Determine the (X, Y) coordinate at the center of the cell enclosing the given text.  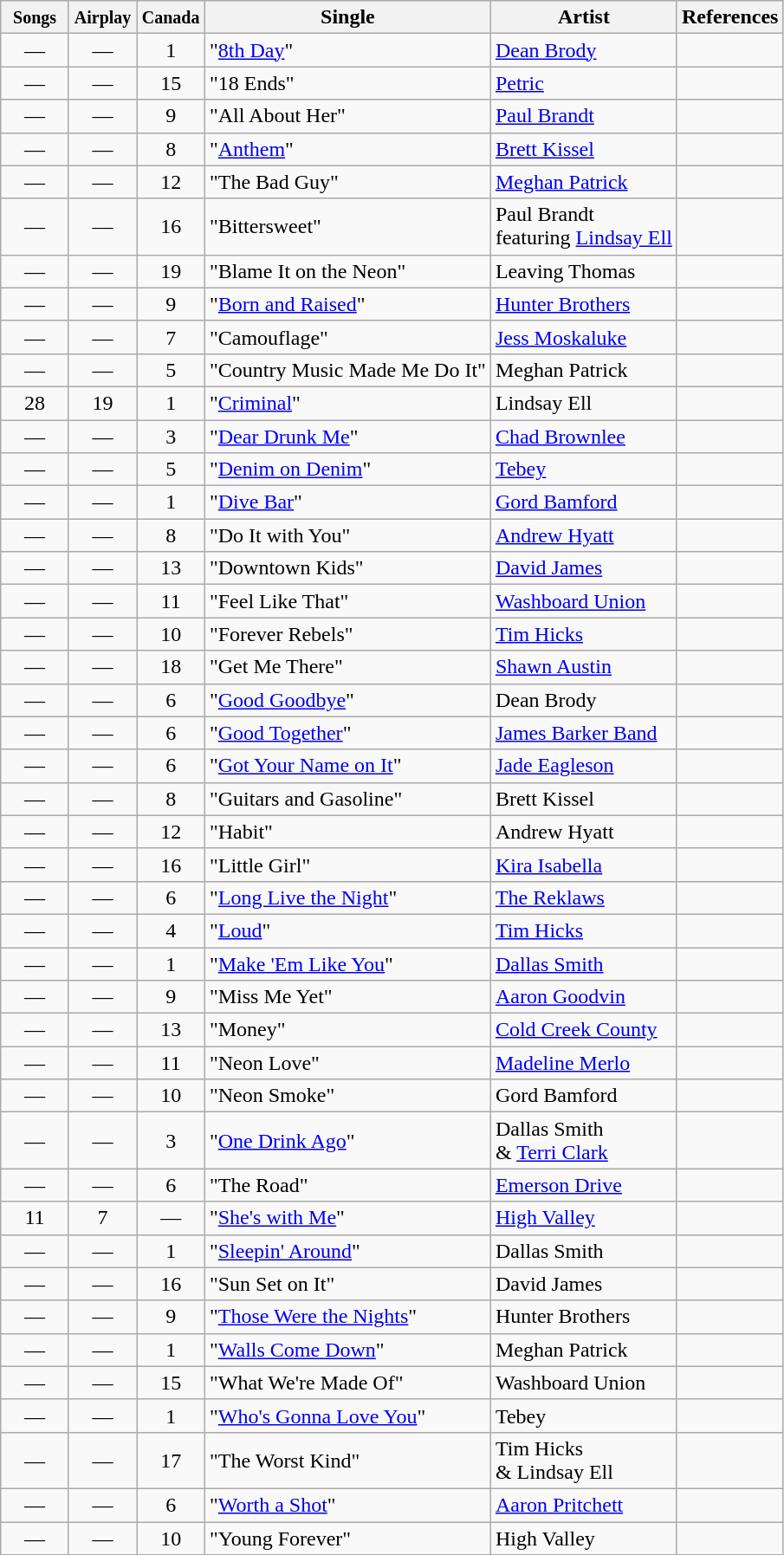
"Forever Rebels" (347, 634)
Jess Moskaluke (584, 337)
"One Drink Ago" (347, 1140)
"All About Her" (347, 116)
Petric (584, 83)
Paul Brandt featuring Lindsay Ell (584, 227)
"Worth a Shot" (347, 1505)
"Loud" (347, 930)
"Young Forever" (347, 1538)
"Feel Like That" (347, 601)
28 (35, 403)
Airplay (102, 17)
Dallas Smith & Terri Clark (584, 1140)
James Barker Band (584, 733)
"The Worst Kind" (347, 1461)
"Good Goodbye" (347, 700)
"Those Were the Nights" (347, 1317)
Madeline Merlo (584, 1063)
"Country Music Made Me Do It" (347, 370)
"Dear Drunk Me" (347, 436)
"Neon Love" (347, 1063)
"Downtown Kids" (347, 568)
"Dive Bar" (347, 502)
"Camouflage" (347, 337)
"Sleepin' Around" (347, 1251)
Cold Creek County (584, 1030)
"Make 'Em Like You" (347, 964)
"8th Day" (347, 50)
"Bittersweet" (347, 227)
Chad Brownlee (584, 436)
Leaving Thomas (584, 271)
"Guitars and Gasoline" (347, 799)
"Born and Raised" (347, 304)
"What We're Made Of" (347, 1383)
"The Bad Guy" (347, 182)
"Walls Come Down" (347, 1350)
"Anthem" (347, 149)
Jade Eagleson (584, 766)
Kira Isabella (584, 865)
"Habit" (347, 832)
"Got Your Name on It" (347, 766)
"Sun Set on It" (347, 1284)
"Good Together" (347, 733)
"Criminal" (347, 403)
Canada (172, 17)
"18 Ends" (347, 83)
4 (172, 930)
"Who's Gonna Love You" (347, 1416)
Tim Hicks & Lindsay Ell (584, 1461)
Aaron Goodvin (584, 997)
Artist (584, 17)
"Money" (347, 1030)
References (729, 17)
Songs (35, 17)
"Blame It on the Neon" (347, 271)
Emerson Drive (584, 1185)
Shawn Austin (584, 667)
"Neon Smoke" (347, 1096)
18 (172, 667)
"She's with Me" (347, 1218)
"Do It with You" (347, 535)
17 (172, 1461)
Paul Brandt (584, 116)
The Reklaws (584, 897)
"The Road" (347, 1185)
"Miss Me Yet" (347, 997)
"Denim on Denim" (347, 470)
"Get Me There" (347, 667)
"Little Girl" (347, 865)
"Long Live the Night" (347, 897)
Single (347, 17)
Aaron Pritchett (584, 1505)
Lindsay Ell (584, 403)
